Find where the given text appears and provide that cell's center as (X, Y) coordinate. 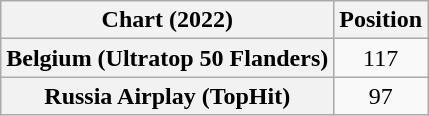
Russia Airplay (TopHit) (168, 96)
97 (381, 96)
Position (381, 20)
Belgium (Ultratop 50 Flanders) (168, 58)
Chart (2022) (168, 20)
117 (381, 58)
